Identify which cell holds the provided text, then report its (X, Y) central coordinate. 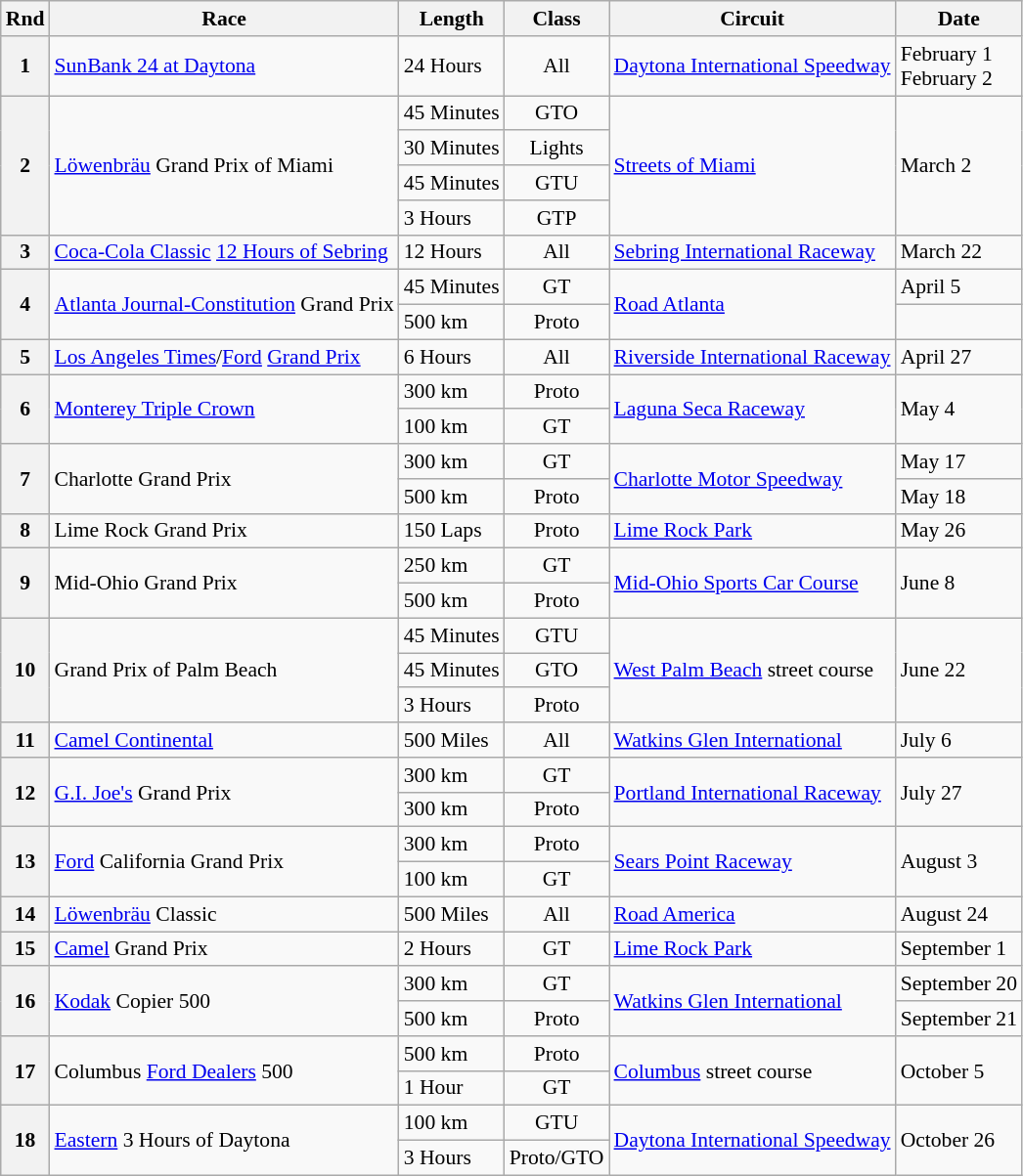
Löwenbräu Grand Prix of Miami (223, 165)
September 20 (958, 984)
250 km (452, 566)
August 3 (958, 862)
2 (25, 165)
February 1February 2 (958, 66)
Mid-Ohio Sports Car Course (753, 583)
5 (25, 357)
Circuit (753, 19)
G.I. Joe's Grand Prix (223, 792)
16 (25, 1001)
1 Hour (452, 1088)
July 6 (958, 740)
Riverside International Raceway (753, 357)
Charlotte Motor Speedway (753, 479)
Laguna Seca Raceway (753, 409)
May 4 (958, 409)
Date (958, 19)
2 Hours (452, 949)
Kodak Copier 500 (223, 1001)
West Palm Beach street course (753, 671)
October 26 (958, 1140)
Camel Continental (223, 740)
8 (25, 531)
April 27 (958, 357)
Ford California Grand Prix (223, 862)
Streets of Miami (753, 165)
15 (25, 949)
4 (25, 305)
Proto/GTO (557, 1158)
12 (25, 792)
Portland International Raceway (753, 792)
July 27 (958, 792)
Road Atlanta (753, 305)
May 18 (958, 497)
Monterey Triple Crown (223, 409)
Lime Rock Grand Prix (223, 531)
1 (25, 66)
GTP (557, 218)
Race (223, 19)
Los Angeles Times/Ford Grand Prix (223, 357)
Sears Point Raceway (753, 862)
Löwenbräu Classic (223, 914)
June 22 (958, 671)
18 (25, 1140)
Road America (753, 914)
March 2 (958, 165)
Columbus Ford Dealers 500 (223, 1071)
September 21 (958, 1019)
11 (25, 740)
August 24 (958, 914)
Class (557, 19)
September 1 (958, 949)
30 Minutes (452, 149)
9 (25, 583)
June 8 (958, 583)
SunBank 24 at Daytona (223, 66)
October 5 (958, 1071)
14 (25, 914)
May 17 (958, 461)
May 26 (958, 531)
24 Hours (452, 66)
12 Hours (452, 252)
6 (25, 409)
3 (25, 252)
Columbus street course (753, 1071)
13 (25, 862)
7 (25, 479)
Length (452, 19)
17 (25, 1071)
6 Hours (452, 357)
Rnd (25, 19)
Sebring International Raceway (753, 252)
150 Laps (452, 531)
Eastern 3 Hours of Daytona (223, 1140)
April 5 (958, 287)
Coca-Cola Classic 12 Hours of Sebring (223, 252)
Grand Prix of Palm Beach (223, 671)
Atlanta Journal-Constitution Grand Prix (223, 305)
Lights (557, 149)
Camel Grand Prix (223, 949)
Charlotte Grand Prix (223, 479)
10 (25, 671)
Mid-Ohio Grand Prix (223, 583)
March 22 (958, 252)
